Search for the cell housing the specified text and yield its [X, Y] center coordinate. 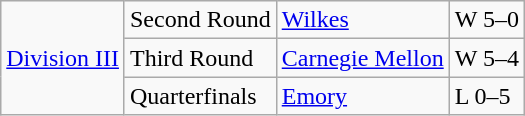
L 0–5 [486, 96]
Division III [63, 58]
W 5–0 [486, 20]
Carnegie Mellon [362, 58]
Wilkes [362, 20]
Quarterfinals [200, 96]
Third Round [200, 58]
Second Round [200, 20]
Emory [362, 96]
W 5–4 [486, 58]
